Detect which cell encompasses the target text, then output its [x, y] center coordinate. 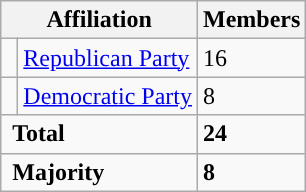
Members [251, 20]
Affiliation [100, 20]
24 [251, 134]
Majority [100, 172]
16 [251, 58]
Republican Party [108, 58]
Democratic Party [108, 96]
Total [100, 134]
